Return [X, Y] of the center of cell containing provided text 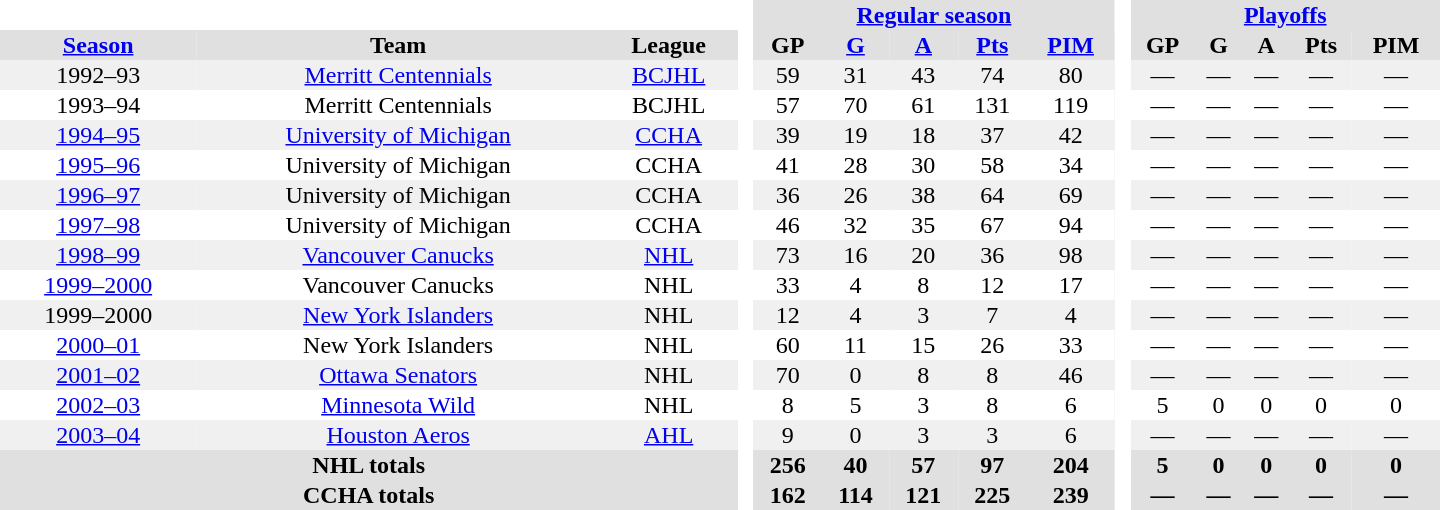
1998–99 [98, 255]
37 [992, 135]
94 [1071, 225]
Houston Aeros [398, 435]
61 [924, 105]
2003–04 [98, 435]
15 [924, 345]
67 [992, 225]
Ottawa Senators [398, 375]
Regular season [934, 15]
80 [1071, 75]
1994–95 [98, 135]
9 [788, 435]
1996–97 [98, 195]
256 [788, 465]
131 [992, 105]
2002–03 [98, 405]
60 [788, 345]
AHL [668, 435]
69 [1071, 195]
16 [856, 255]
34 [1071, 165]
97 [992, 465]
74 [992, 75]
35 [924, 225]
42 [1071, 135]
58 [992, 165]
39 [788, 135]
98 [1071, 255]
2001–02 [98, 375]
Season [98, 45]
11 [856, 345]
43 [924, 75]
Playoffs [1285, 15]
7 [992, 315]
239 [1071, 495]
162 [788, 495]
18 [924, 135]
28 [856, 165]
119 [1071, 105]
121 [924, 495]
225 [992, 495]
17 [1071, 285]
30 [924, 165]
NHL totals [368, 465]
Team [398, 45]
1993–94 [98, 105]
73 [788, 255]
Minnesota Wild [398, 405]
20 [924, 255]
31 [856, 75]
32 [856, 225]
1992–93 [98, 75]
19 [856, 135]
League [668, 45]
114 [856, 495]
204 [1071, 465]
CCHA totals [368, 495]
1995–96 [98, 165]
59 [788, 75]
2000–01 [98, 345]
40 [856, 465]
38 [924, 195]
41 [788, 165]
1997–98 [98, 225]
64 [992, 195]
